Find where the given text appears and provide that cell's center as [x, y] coordinate. 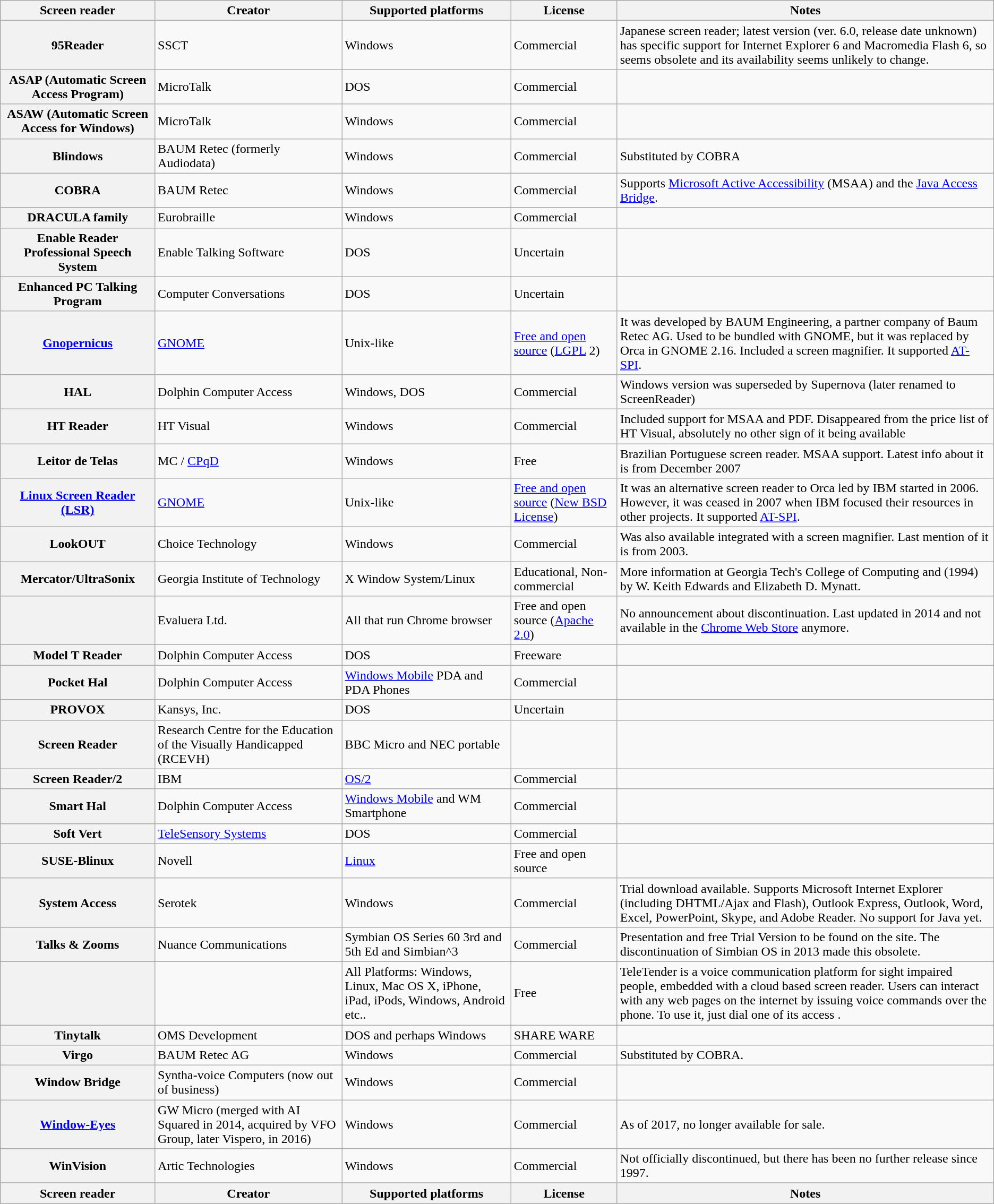
More information at Georgia Tech's College of Computing and (1994) by W. Keith Edwards and Elizabeth D. Mynatt. [805, 579]
Free and open source [564, 861]
Syntha-voice Computers (now out of business) [248, 1083]
Research Centre for the Education of the Visually Handicapped (RCEVH) [248, 744]
Windows, DOS [426, 392]
Not officially discontinued, but there has been no further release since 1997. [805, 1166]
Serotek [248, 902]
COBRA [78, 190]
Free and open source (Apache 2.0) [564, 621]
Screen Reader [78, 744]
Leitor de Telas [78, 461]
Window-Eyes [78, 1124]
Included support for MSAA and PDF. Disappeared from the price list of HT Visual, absolutely no other sign of it being available [805, 426]
Eurobraille [248, 218]
MC / CPqD [248, 461]
Windows Mobile and WM Smartphone [426, 806]
ASAW (Automatic Screen Access for Windows) [78, 121]
Linux [426, 861]
Smart Hal [78, 806]
Was also available integrated with a screen magnifier. Last mention of it is from 2003. [805, 545]
TeleSensory Systems [248, 833]
Windows Mobile PDA and PDA Phones [426, 683]
Windows version was superseded by Supernova (later renamed to ScreenReader) [805, 392]
OMS Development [248, 1035]
System Access [78, 902]
HAL [78, 392]
No announcement about discontinuation. Last updated in 2014 and not available in the Chrome Web Store anymore. [805, 621]
Screen Reader/2 [78, 779]
Novell [248, 861]
Choice Technology [248, 545]
As of 2017, no longer available for sale. [805, 1124]
Nuance Communications [248, 944]
Symbian OS Series 60 3rd and 5th Ed and Simbian^3 [426, 944]
Kansys, Inc. [248, 710]
Pocket Hal [78, 683]
Window Bridge [78, 1083]
Enable Talking Software [248, 252]
BAUM Retec AG [248, 1055]
Virgo [78, 1055]
Supports Microsoft Active Accessibility (MSAA) and the Java Access Bridge. [805, 190]
SUSE-Blinux [78, 861]
Freeware [564, 655]
SSCT [248, 45]
SHARE WARE [564, 1035]
All that run Chrome browser [426, 621]
LookOUT [78, 545]
Tinytalk [78, 1035]
Educational, Non-commercial [564, 579]
BBC Micro and NEC portable [426, 744]
HT Visual [248, 426]
Computer Conversations [248, 294]
Talks & Zooms [78, 944]
Artic Technologies [248, 1166]
BAUM Retec [248, 190]
PROVOX [78, 710]
Model T Reader [78, 655]
Enable Reader Professional Speech System [78, 252]
BAUM Retec (formerly Audiodata) [248, 156]
Brazilian Portuguese screen reader. MSAA support. Latest info about it is from December 2007 [805, 461]
Gnopernicus [78, 343]
Substituted by COBRA. [805, 1055]
Substituted by COBRA [805, 156]
Linux Screen Reader (LSR) [78, 503]
Free and open source (New BSD License) [564, 503]
HT Reader [78, 426]
OS/2 [426, 779]
Georgia Institute of Technology [248, 579]
GW Micro (merged with AI Squared in 2014, acquired by VFO Group, later Vispero, in 2016) [248, 1124]
95Reader [78, 45]
All Platforms: Windows, Linux, Mac OS X, iPhone, iPad, iPods, Windows, Android etc.. [426, 993]
Presentation and free Trial Version to be found on the site. The discontinuation of Simbian OS in 2013 made this obsolete. [805, 944]
WinVision [78, 1166]
Mercator/UltraSonix [78, 579]
X Window System/Linux [426, 579]
IBM [248, 779]
Free and open source (LGPL 2) [564, 343]
ASAP (Automatic Screen Access Program) [78, 87]
DOS and perhaps Windows [426, 1035]
DRACULA family [78, 218]
Evaluera Ltd. [248, 621]
Blindows [78, 156]
Enhanced PC Talking Program [78, 294]
Soft Vert [78, 833]
